Extract the [X, Y] coordinate from the center of the cell holding the provided text.  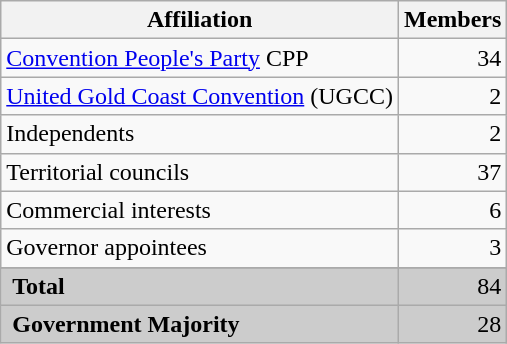
Convention People's Party CPP [200, 58]
28 [452, 324]
Territorial councils [200, 172]
Total [200, 286]
Governor appointees [200, 248]
Affiliation [200, 20]
United Gold Coast Convention (UGCC) [200, 96]
Commercial interests [200, 210]
6 [452, 210]
34 [452, 58]
Independents [200, 134]
3 [452, 248]
84 [452, 286]
Members [452, 20]
37 [452, 172]
Government Majority [200, 324]
